Provide the (x, y) coordinate of the cell's center where the given text is located.  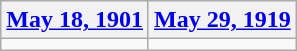
May 29, 1919 (222, 20)
May 18, 1901 (75, 20)
